Detect which cell encompasses the target text, then output its [x, y] center coordinate. 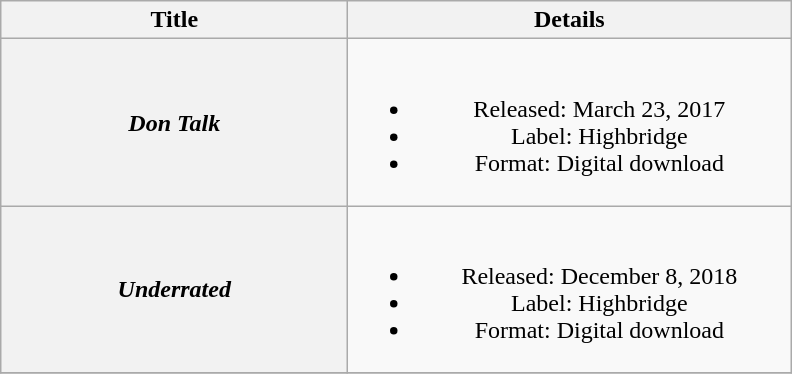
Released: March 23, 2017Label: HighbridgeFormat: Digital download [570, 122]
Details [570, 20]
Title [174, 20]
Don Talk [174, 122]
Underrated [174, 290]
Released: December 8, 2018Label: HighbridgeFormat: Digital download [570, 290]
